Search for the cell housing the specified text and yield its [X, Y] center coordinate. 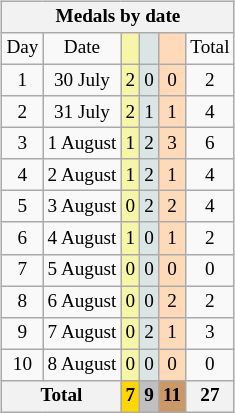
27 [210, 397]
Date [82, 49]
5 [22, 207]
31 July [82, 112]
3 August [82, 207]
8 August [82, 365]
7 August [82, 333]
1 August [82, 144]
Medals by date [118, 17]
5 August [82, 270]
Day [22, 49]
10 [22, 365]
30 July [82, 80]
11 [172, 397]
6 August [82, 302]
4 August [82, 238]
2 August [82, 175]
8 [22, 302]
